Detect which cell encompasses the target text, then output its [X, Y] center coordinate. 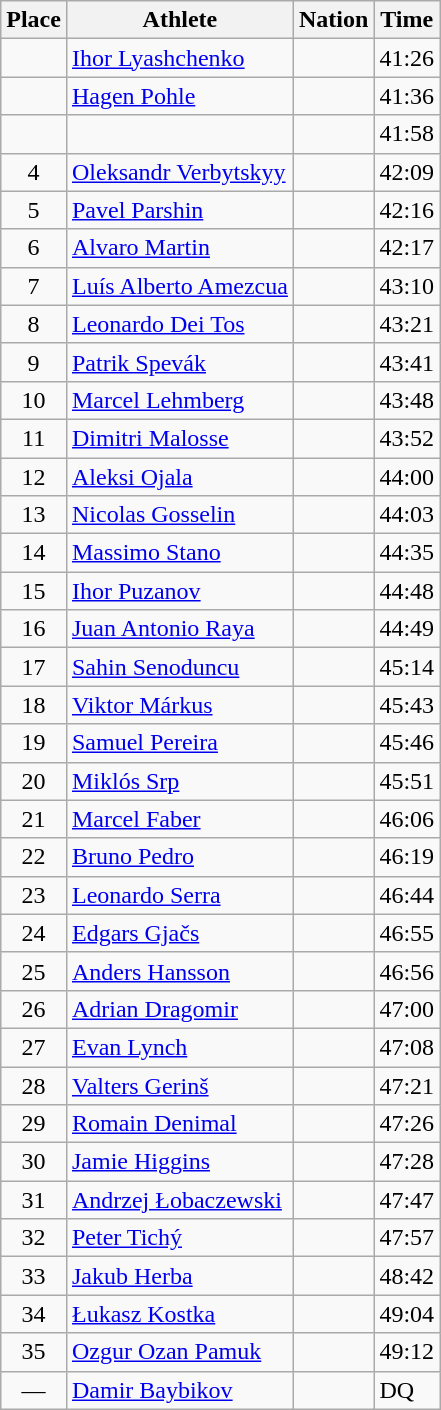
Leonardo Serra [180, 895]
47:21 [407, 1085]
Viktor Márkus [180, 705]
41:26 [407, 58]
42:16 [407, 210]
45:14 [407, 667]
45:43 [407, 705]
17 [34, 667]
43:48 [407, 400]
Bruno Pedro [180, 857]
Place [34, 20]
25 [34, 971]
32 [34, 1238]
Damir Baybikov [180, 1390]
46:19 [407, 857]
43:10 [407, 286]
35 [34, 1352]
26 [34, 1009]
43:41 [407, 362]
Alvaro Martin [180, 248]
Pavel Parshin [180, 210]
9 [34, 362]
Adrian Dragomir [180, 1009]
21 [34, 819]
Miklós Srp [180, 781]
47:28 [407, 1162]
31 [34, 1200]
48:42 [407, 1276]
Ihor Lyashchenko [180, 58]
34 [34, 1314]
46:06 [407, 819]
14 [34, 553]
45:51 [407, 781]
Edgars Gjačs [180, 933]
47:57 [407, 1238]
12 [34, 477]
Evan Lynch [180, 1047]
28 [34, 1085]
Dimitri Malosse [180, 438]
44:00 [407, 477]
Łukasz Kostka [180, 1314]
46:56 [407, 971]
DQ [407, 1390]
47:08 [407, 1047]
Massimo Stano [180, 553]
49:04 [407, 1314]
42:09 [407, 172]
Juan Antonio Raya [180, 629]
10 [34, 400]
Marcel Lehmberg [180, 400]
7 [34, 286]
41:36 [407, 96]
Aleksi Ojala [180, 477]
Leonardo Dei Tos [180, 324]
43:21 [407, 324]
16 [34, 629]
33 [34, 1276]
23 [34, 895]
Ozgur Ozan Pamuk [180, 1352]
Luís Alberto Amezcua [180, 286]
5 [34, 210]
4 [34, 172]
Marcel Faber [180, 819]
Oleksandr Verbytskyy [180, 172]
29 [34, 1124]
24 [34, 933]
Sahin Senoduncu [180, 667]
Samuel Pereira [180, 743]
46:44 [407, 895]
Andrzej Łobaczewski [180, 1200]
Time [407, 20]
18 [34, 705]
11 [34, 438]
Ihor Puzanov [180, 591]
30 [34, 1162]
13 [34, 515]
Athlete [180, 20]
27 [34, 1047]
Jakub Herba [180, 1276]
44:48 [407, 591]
22 [34, 857]
Nation [333, 20]
Anders Hansson [180, 971]
44:35 [407, 553]
Nicolas Gosselin [180, 515]
47:00 [407, 1009]
20 [34, 781]
15 [34, 591]
46:55 [407, 933]
Romain Denimal [180, 1124]
Patrik Spevák [180, 362]
6 [34, 248]
47:47 [407, 1200]
Peter Tichý [180, 1238]
Hagen Pohle [180, 96]
41:58 [407, 134]
8 [34, 324]
19 [34, 743]
42:17 [407, 248]
Valters Gerinš [180, 1085]
49:12 [407, 1352]
44:49 [407, 629]
44:03 [407, 515]
45:46 [407, 743]
Jamie Higgins [180, 1162]
43:52 [407, 438]
— [34, 1390]
47:26 [407, 1124]
